Extract the (x, y) coordinate from the center of the cell holding the provided text.  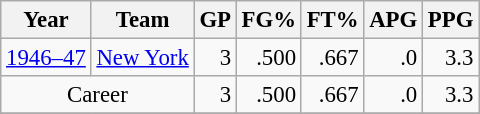
1946–47 (46, 58)
GP (215, 20)
Career (98, 95)
FT% (332, 20)
Team (142, 20)
Year (46, 20)
New York (142, 58)
PPG (451, 20)
APG (394, 20)
FG% (268, 20)
